From the cell containing the given text, extract its center point as (X, Y) coordinate. 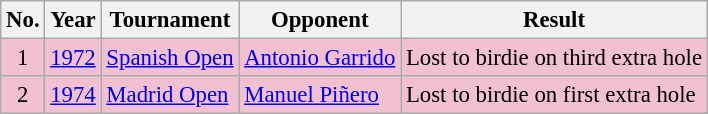
Lost to birdie on third extra hole (554, 58)
1974 (73, 95)
Year (73, 20)
Madrid Open (170, 95)
Tournament (170, 20)
2 (23, 95)
Antonio Garrido (320, 58)
1 (23, 58)
Result (554, 20)
1972 (73, 58)
No. (23, 20)
Manuel Piñero (320, 95)
Spanish Open (170, 58)
Opponent (320, 20)
Lost to birdie on first extra hole (554, 95)
